Identify which cell holds the provided text, then report its [X, Y] central coordinate. 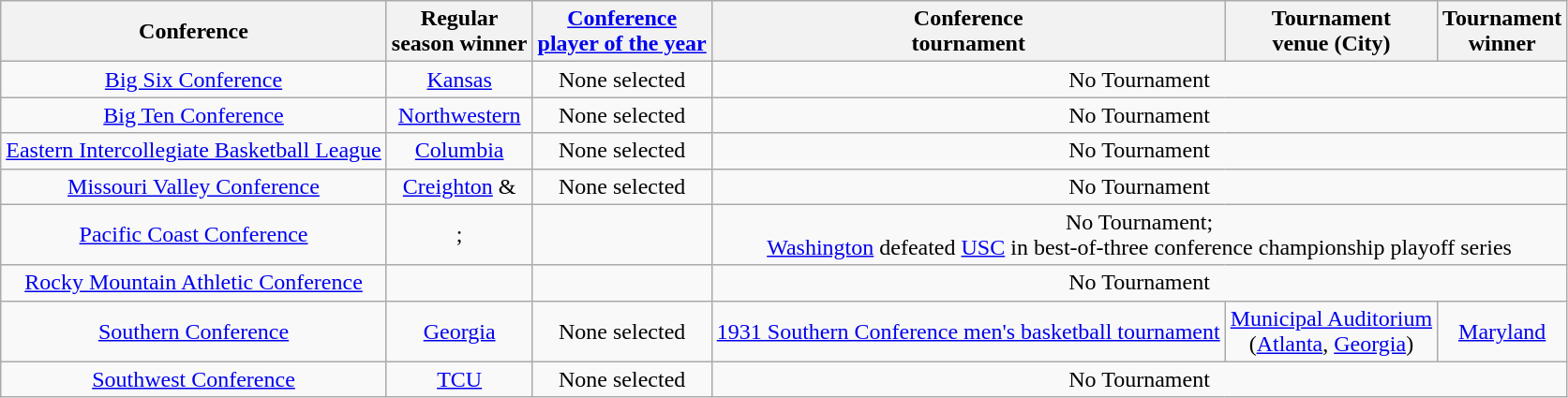
Missouri Valley Conference [194, 186]
Tournament venue (City) [1331, 32]
Big Six Conference [194, 80]
; [459, 234]
Eastern Intercollegiate Basketball League [194, 151]
Kansas [459, 80]
Creighton & [459, 186]
Municipal Auditorium(Atlanta, Georgia) [1331, 332]
Southwest Conference [194, 379]
Regular season winner [459, 32]
Rocky Mountain Athletic Conference [194, 283]
Georgia [459, 332]
Conference player of the year [622, 32]
Conference tournament [968, 32]
1931 Southern Conference men's basketball tournament [968, 332]
Tournament winner [1502, 32]
Pacific Coast Conference [194, 234]
TCU [459, 379]
Northwestern [459, 115]
Conference [194, 32]
Maryland [1502, 332]
No Tournament;Washington defeated USC in best-of-three conference championship playoff series [1140, 234]
Southern Conference [194, 332]
Columbia [459, 151]
Big Ten Conference [194, 115]
